For the text-containing cell, return its midpoint in (X, Y) coordinate format. 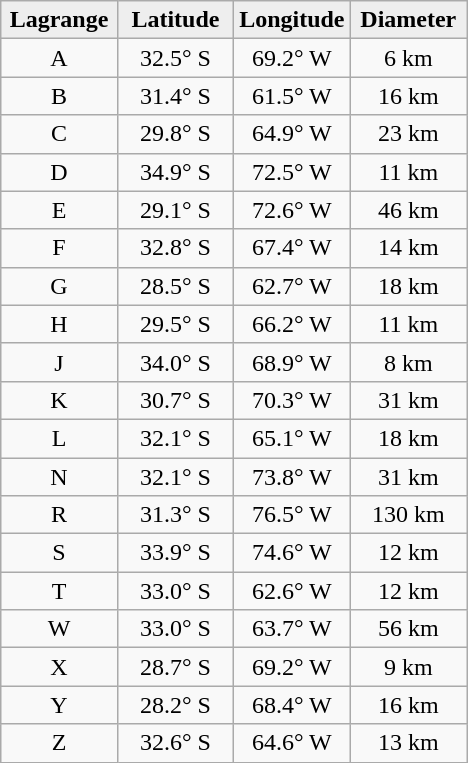
64.9° W (292, 134)
T (59, 591)
34.0° S (175, 362)
73.8° W (292, 477)
62.7° W (292, 286)
68.4° W (292, 705)
R (59, 515)
J (59, 362)
14 km (408, 248)
68.9° W (292, 362)
64.6° W (292, 743)
Y (59, 705)
Latitude (175, 20)
E (59, 210)
13 km (408, 743)
K (59, 400)
62.6° W (292, 591)
67.4° W (292, 248)
H (59, 324)
6 km (408, 58)
30.7° S (175, 400)
W (59, 629)
L (59, 438)
74.6° W (292, 553)
63.7° W (292, 629)
8 km (408, 362)
32.5° S (175, 58)
9 km (408, 667)
Z (59, 743)
66.2° W (292, 324)
Lagrange (59, 20)
D (59, 172)
29.8° S (175, 134)
130 km (408, 515)
70.3° W (292, 400)
28.5° S (175, 286)
23 km (408, 134)
S (59, 553)
A (59, 58)
32.6° S (175, 743)
72.5° W (292, 172)
G (59, 286)
Longitude (292, 20)
28.2° S (175, 705)
B (59, 96)
65.1° W (292, 438)
31.3° S (175, 515)
F (59, 248)
Diameter (408, 20)
X (59, 667)
29.5° S (175, 324)
29.1° S (175, 210)
28.7° S (175, 667)
N (59, 477)
34.9° S (175, 172)
72.6° W (292, 210)
33.9° S (175, 553)
32.8° S (175, 248)
56 km (408, 629)
61.5° W (292, 96)
C (59, 134)
31.4° S (175, 96)
76.5° W (292, 515)
46 km (408, 210)
